Extract the [X, Y] coordinate from the center of the cell holding the provided text.  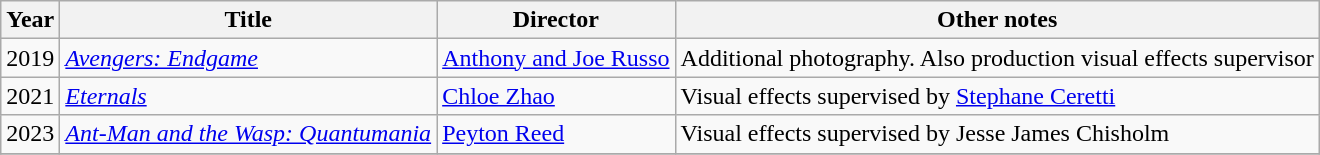
Avengers: Endgame [248, 58]
2019 [30, 58]
Peyton Reed [556, 134]
2021 [30, 96]
Additional photography. Also production visual effects supervisor [997, 58]
Year [30, 20]
Title [248, 20]
Visual effects supervised by Jesse James Chisholm [997, 134]
Eternals [248, 96]
Chloe Zhao [556, 96]
Visual effects supervised by Stephane Ceretti [997, 96]
Director [556, 20]
Ant-Man and the Wasp: Quantumania [248, 134]
Anthony and Joe Russo [556, 58]
2023 [30, 134]
Other notes [997, 20]
